Return [x, y] of the center of cell containing provided text 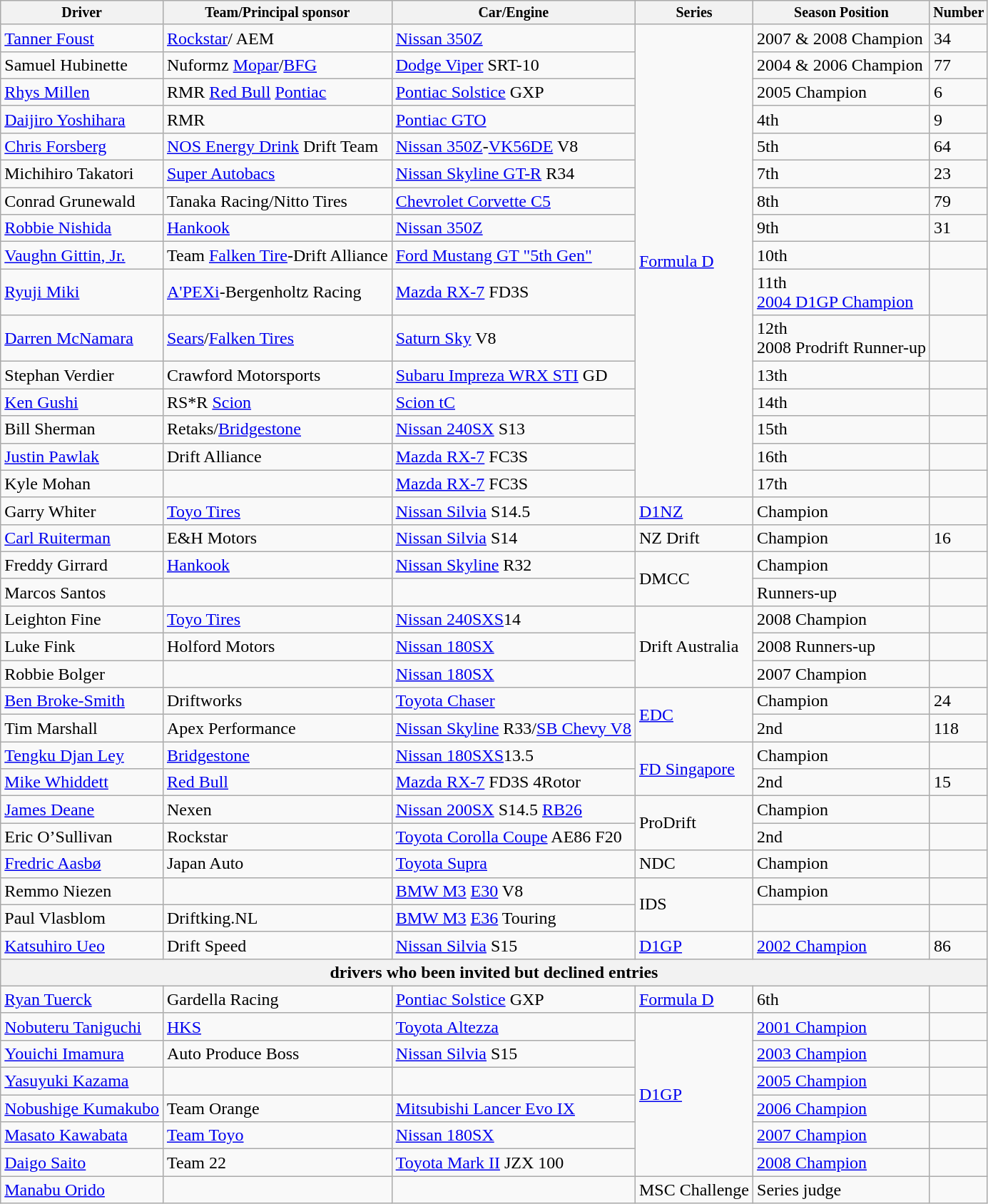
Masato Kawabata [82, 1136]
15th [842, 429]
Youichi Imamura [82, 1053]
Driftworks [277, 701]
Nobushige Kumakubo [82, 1108]
17th [842, 484]
Japan Auto [277, 864]
RMR [277, 119]
FD Singapore [693, 769]
Marcos Santos [82, 592]
Ryuji Miki [82, 292]
Pontiac GTO [514, 119]
2003 Champion [842, 1053]
Chevrolet Corvette C5 [514, 201]
Nissan 350Z-VK56DE V8 [514, 146]
Series judge [842, 1190]
Nuformz Mopar/BFG [277, 65]
23 [959, 174]
Drift Alliance [277, 456]
Stephan Verdier [82, 375]
2002 Champion [842, 945]
Kyle Mohan [82, 484]
Toyota Mark II JZX 100 [514, 1163]
Mitsubishi Lancer Evo IX [514, 1108]
Garry Whiter [82, 511]
Red Bull [277, 782]
Toyota Corolla Coupe AE86 F20 [514, 837]
64 [959, 146]
Fredric Aasbø [82, 864]
Drift Speed [277, 945]
Carl Ruiterman [82, 538]
Paul Vlasblom [82, 918]
Conrad Grunewald [82, 201]
NOS Energy Drink Drift Team [277, 146]
Chris Forsberg [82, 146]
Runners-up [842, 592]
ProDrift [693, 823]
Ken Gushi [82, 402]
11th2004 D1GP Champion [842, 292]
Team Toyo [277, 1136]
Darren McNamara [82, 338]
Katsuhiro Ueo [82, 945]
7th [842, 174]
Scion tC [514, 402]
Luke Fink [82, 647]
2001 Champion [842, 1026]
Dodge Viper SRT-10 [514, 65]
Freddy Girrard [82, 565]
RS*R Scion [277, 402]
86 [959, 945]
Nissan 240SXS14 [514, 619]
Nissan Skyline R32 [514, 565]
Yasuyuki Kazama [82, 1081]
HKS [277, 1026]
Nissan 240SX S13 [514, 429]
Michihiro Takatori [82, 174]
Vaughn Gittin, Jr. [82, 255]
Drift Australia [693, 646]
NZ Drift [693, 538]
Driftking.NL [277, 918]
NDC [693, 864]
Ben Broke-Smith [82, 701]
Mazda RX-7 FD3S [514, 292]
Sears/Falken Tires [277, 338]
drivers who been invited but declined entries [494, 972]
Nissan Skyline R33/SB Chevy V8 [514, 728]
Nissan Silvia S14 [514, 538]
Rhys Millen [82, 92]
34 [959, 38]
RMR Red Bull Pontiac [277, 92]
Holford Motors [277, 647]
Toyota Altezza [514, 1026]
Team Orange [277, 1108]
EDC [693, 715]
Rockstar/ AEM [277, 38]
Robbie Bolger [82, 674]
Driver [82, 13]
Mike Whiddett [82, 782]
15 [959, 782]
Nissan 180SXS13.5 [514, 755]
Tanner Foust [82, 38]
2004 & 2006 Champion [842, 65]
24 [959, 701]
BMW M3 E30 V8 [514, 891]
Number [959, 13]
BMW M3 E36 Touring [514, 918]
Eric O’Sullivan [82, 837]
Mazda RX-7 FD3S 4Rotor [514, 782]
118 [959, 728]
Gardella Racing [277, 999]
James Deane [82, 810]
Daijiro Yoshihara [82, 119]
Nexen [277, 810]
2006 Champion [842, 1108]
Team Falken Tire-Drift Alliance [277, 255]
Apex Performance [277, 728]
9th [842, 228]
D1NZ [693, 511]
Tanaka Racing/Nitto Tires [277, 201]
Tengku Djan Ley [82, 755]
2007 & 2008 Champion [842, 38]
Ford Mustang GT "5th Gen" [514, 255]
16th [842, 456]
9 [959, 119]
Crawford Motorsports [277, 375]
79 [959, 201]
31 [959, 228]
16 [959, 538]
Toyota Chaser [514, 701]
Super Autobacs [277, 174]
13th [842, 375]
14th [842, 402]
Team 22 [277, 1163]
Manabu Orido [82, 1190]
Bridgestone [277, 755]
IDS [693, 904]
Ryan Tuerck [82, 999]
Retaks/Bridgestone [277, 429]
5th [842, 146]
Daigo Saito [82, 1163]
6 [959, 92]
Season Position [842, 13]
Remmo Niezen [82, 891]
Auto Produce Boss [277, 1053]
8th [842, 201]
Robbie Nishida [82, 228]
Series [693, 13]
Nissan Skyline GT-R R34 [514, 174]
A'PEXi-Bergenholtz Racing [277, 292]
DMCC [693, 578]
Tim Marshall [82, 728]
Justin Pawlak [82, 456]
77 [959, 65]
Saturn Sky V8 [514, 338]
Nissan 200SX S14.5 RB26 [514, 810]
Rockstar [277, 837]
Leighton Fine [82, 619]
Team/Principal sponsor [277, 13]
Nissan Silvia S14.5 [514, 511]
Bill Sherman [82, 429]
Car/Engine [514, 13]
Samuel Hubinette [82, 65]
6th [842, 999]
Subaru Impreza WRX STI GD [514, 375]
E&H Motors [277, 538]
4th [842, 119]
2008 Runners-up [842, 647]
10th [842, 255]
Toyota Supra [514, 864]
MSC Challenge [693, 1190]
12th2008 Prodrift Runner-up [842, 338]
Nobuteru Taniguchi [82, 1026]
